Determine the (X, Y) coordinate at the center of the cell enclosing the given text.  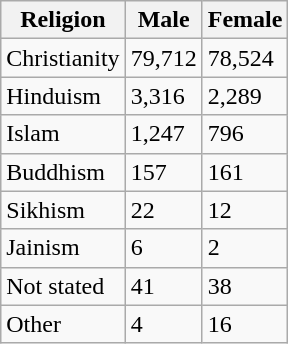
4 (164, 324)
Religion (63, 20)
1,247 (164, 134)
157 (164, 172)
Sikhism (63, 210)
41 (164, 286)
Islam (63, 134)
22 (164, 210)
Other (63, 324)
6 (164, 248)
78,524 (245, 58)
Hinduism (63, 96)
Buddhism (63, 172)
Not stated (63, 286)
16 (245, 324)
2,289 (245, 96)
Male (164, 20)
Jainism (63, 248)
38 (245, 286)
2 (245, 248)
161 (245, 172)
796 (245, 134)
79,712 (164, 58)
3,316 (164, 96)
Female (245, 20)
12 (245, 210)
Christianity (63, 58)
